Find where the given text appears and provide that cell's center as (X, Y) coordinate. 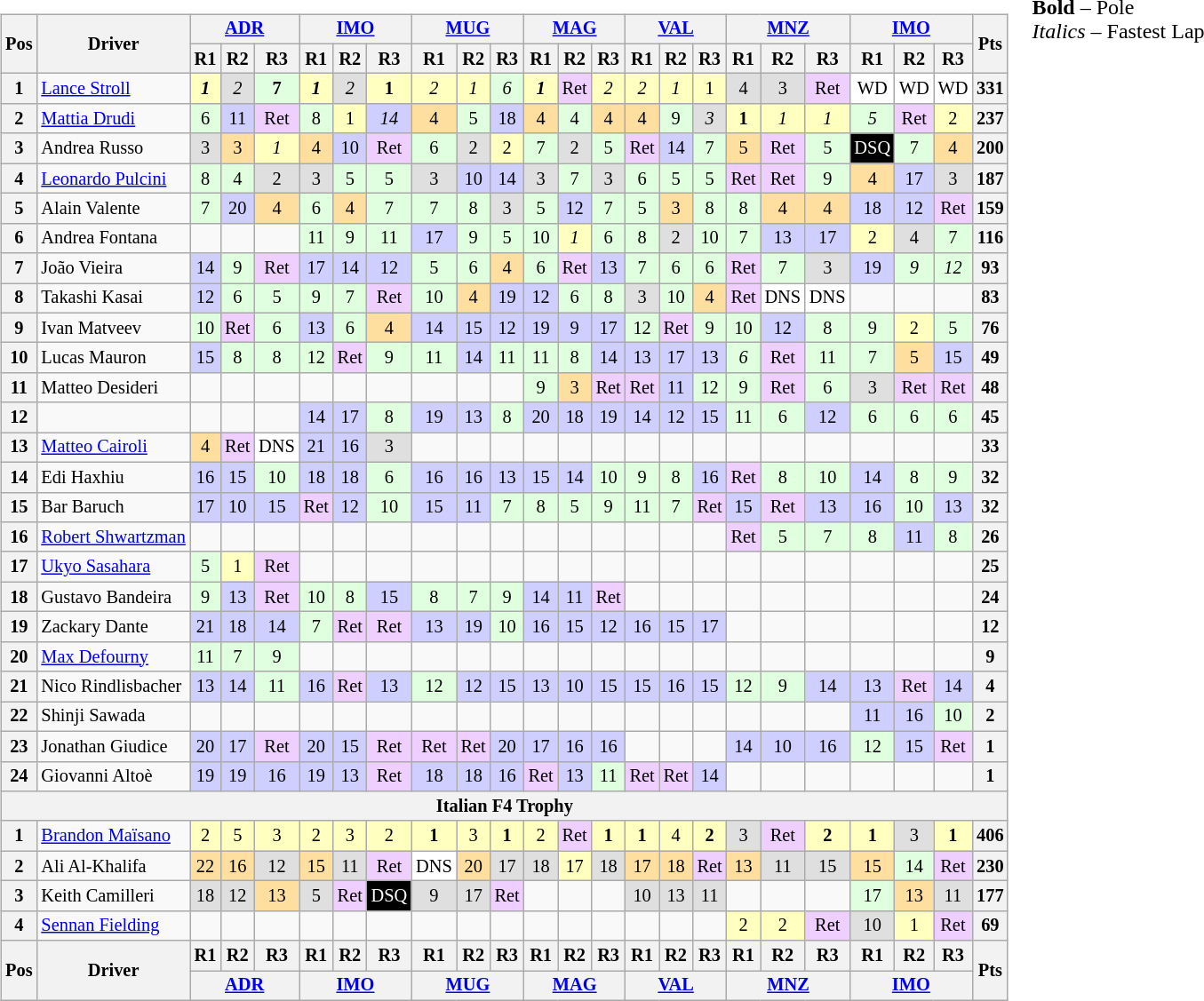
Lucas Mauron (113, 358)
Brandon Maïsano (113, 836)
Robert Shwartzman (113, 537)
Alain Valente (113, 209)
Keith Camilleri (113, 896)
Lance Stroll (113, 89)
237 (990, 119)
Giovanni Altoè (113, 776)
Matteo Cairoli (113, 448)
João Vieira (113, 268)
Gustavo Bandeira (113, 597)
Ukyo Sasahara (113, 567)
Zackary Dante (113, 627)
230 (990, 866)
25 (990, 567)
159 (990, 209)
Leonardo Pulcini (113, 179)
Shinji Sawada (113, 717)
Andrea Russo (113, 148)
406 (990, 836)
331 (990, 89)
116 (990, 238)
Max Defourny (113, 656)
69 (990, 926)
93 (990, 268)
Bar Baruch (113, 507)
Sennan Fielding (113, 926)
187 (990, 179)
200 (990, 148)
49 (990, 358)
Italian F4 Trophy (505, 806)
Matteo Desideri (113, 388)
45 (990, 417)
33 (990, 448)
Mattia Drudi (113, 119)
Takashi Kasai (113, 298)
Ivan Matveev (113, 328)
Edi Haxhiu (113, 477)
48 (990, 388)
Jonathan Giudice (113, 746)
Ali Al-Khalifa (113, 866)
76 (990, 328)
83 (990, 298)
Nico Rindlisbacher (113, 687)
23 (19, 746)
26 (990, 537)
Andrea Fontana (113, 238)
177 (990, 896)
